Provide the [X, Y] coordinate of the cell's center where the given text is located.  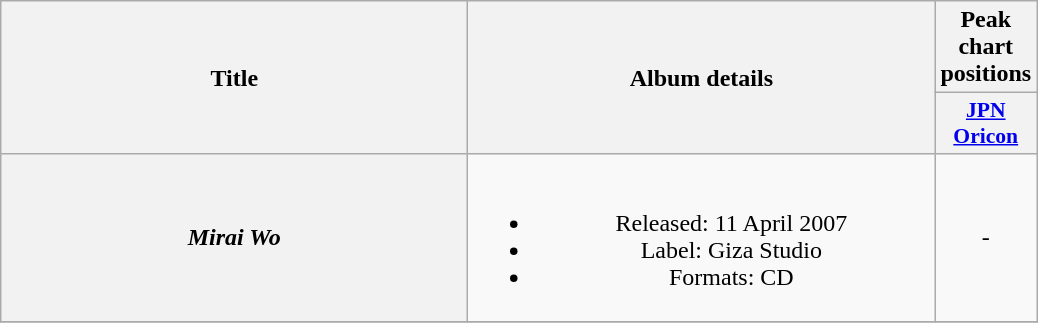
Released: 11 April 2007Label: Giza StudioFormats: CD [702, 238]
Peakchartpositions [986, 47]
Mirai Wo [234, 238]
- [986, 238]
Title [234, 78]
Album details [702, 78]
JPNOricon [986, 124]
